Extract the [X, Y] coordinate from the center of the cell holding the provided text.  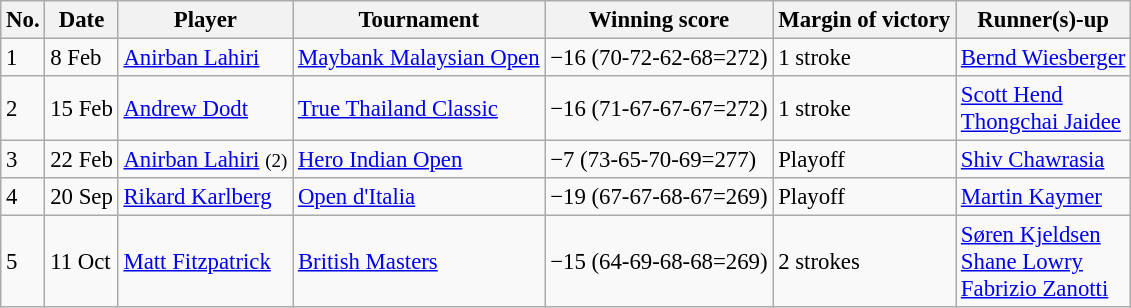
Scott Hend Thongchai Jaidee [1044, 108]
No. [23, 20]
−16 (71-67-67-67=272) [659, 108]
Date [82, 20]
Martin Kaymer [1044, 197]
Open d'Italia [419, 197]
Shiv Chawrasia [1044, 160]
11 Oct [82, 262]
Anirban Lahiri [205, 58]
2 strokes [864, 262]
Andrew Dodt [205, 108]
2 [23, 108]
Maybank Malaysian Open [419, 58]
Bernd Wiesberger [1044, 58]
1 [23, 58]
Player [205, 20]
True Thailand Classic [419, 108]
Rikard Karlberg [205, 197]
4 [23, 197]
Tournament [419, 20]
8 Feb [82, 58]
3 [23, 160]
British Masters [419, 262]
Matt Fitzpatrick [205, 262]
22 Feb [82, 160]
15 Feb [82, 108]
Søren Kjeldsen Shane Lowry Fabrizio Zanotti [1044, 262]
−15 (64-69-68-68=269) [659, 262]
−16 (70-72-62-68=272) [659, 58]
Margin of victory [864, 20]
Anirban Lahiri (2) [205, 160]
20 Sep [82, 197]
−7 (73-65-70-69=277) [659, 160]
5 [23, 262]
Runner(s)-up [1044, 20]
Winning score [659, 20]
−19 (67-67-68-67=269) [659, 197]
Hero Indian Open [419, 160]
